Locate the cell with the specified text and output its [X, Y] center coordinate. 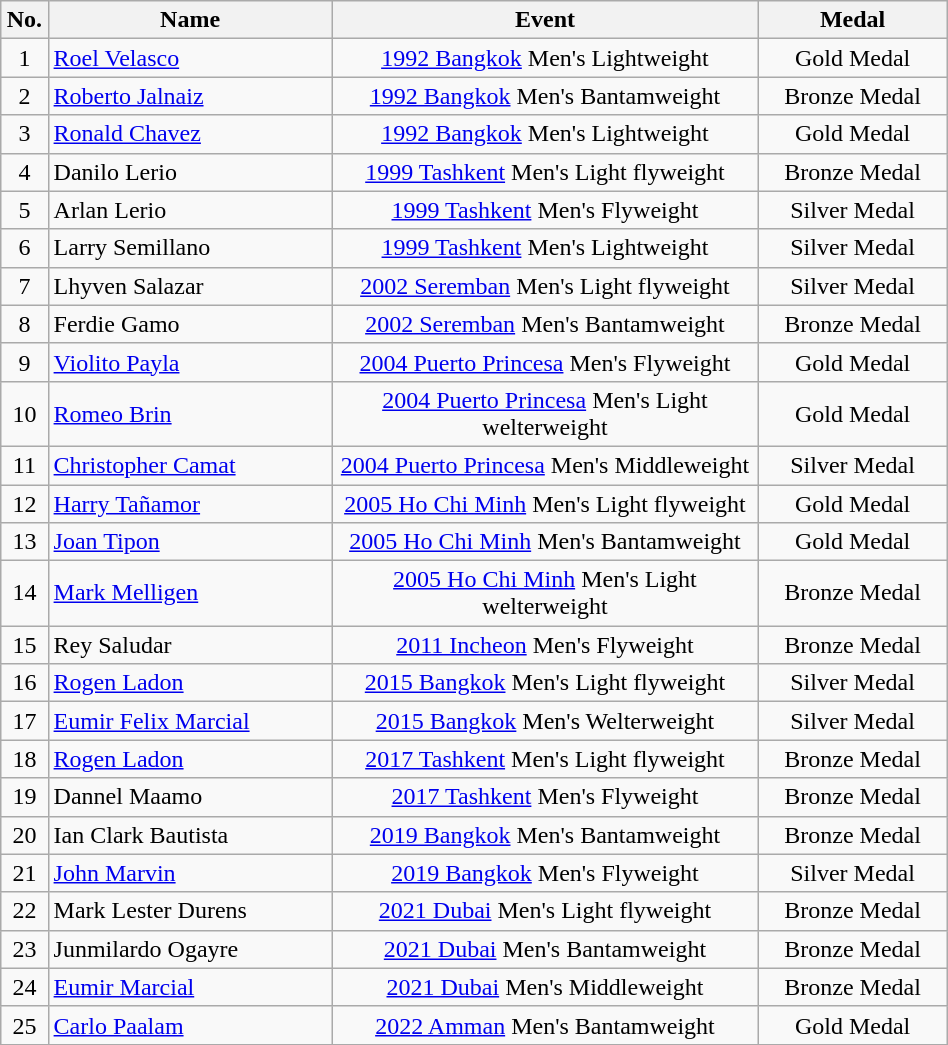
12 [24, 503]
Carlo Paalam [190, 1025]
Ferdie Gamo [190, 324]
2021 Dubai Men's Bantamweight [545, 949]
21 [24, 873]
Harry Tañamor [190, 503]
Rey Saludar [190, 645]
9 [24, 362]
14 [24, 594]
John Marvin [190, 873]
8 [24, 324]
Eumir Marcial [190, 987]
Christopher Camat [190, 465]
2022 Amman Men's Bantamweight [545, 1025]
2015 Bangkok Men's Light flyweight [545, 683]
2004 Puerto Princesa Men's Middleweight [545, 465]
5 [24, 210]
6 [24, 248]
Roel Velasco [190, 58]
24 [24, 987]
2017 Tashkent Men's Flyweight [545, 797]
Medal [852, 20]
Larry Semillano [190, 248]
Junmilardo Ogayre [190, 949]
Romeo Brin [190, 414]
Roberto Jalnaiz [190, 96]
23 [24, 949]
Ronald Chavez [190, 134]
Ian Clark Bautista [190, 835]
Arlan Lerio [190, 210]
Violito Payla [190, 362]
13 [24, 542]
15 [24, 645]
Joan Tipon [190, 542]
2005 Ho Chi Minh Men's Bantamweight [545, 542]
2019 Bangkok Men's Flyweight [545, 873]
2011 Incheon Men's Flyweight [545, 645]
1999 Tashkent Men's Flyweight [545, 210]
Mark Melligen [190, 594]
Dannel Maamo [190, 797]
2021 Dubai Men's Light flyweight [545, 911]
2005 Ho Chi Minh Men's Light welterweight [545, 594]
2015 Bangkok Men's Welterweight [545, 721]
20 [24, 835]
2002 Seremban Men's Bantamweight [545, 324]
Danilo Lerio [190, 172]
3 [24, 134]
2021 Dubai Men's Middleweight [545, 987]
2019 Bangkok Men's Bantamweight [545, 835]
1999 Tashkent Men's Light flyweight [545, 172]
1992 Bangkok Men's Bantamweight [545, 96]
1 [24, 58]
17 [24, 721]
18 [24, 759]
1999 Tashkent Men's Lightweight [545, 248]
11 [24, 465]
7 [24, 286]
2004 Puerto Princesa Men's Light welterweight [545, 414]
2005 Ho Chi Minh Men's Light flyweight [545, 503]
2004 Puerto Princesa Men's Flyweight [545, 362]
10 [24, 414]
Name [190, 20]
Eumir Felix Marcial [190, 721]
19 [24, 797]
2 [24, 96]
4 [24, 172]
Lhyven Salazar [190, 286]
25 [24, 1025]
2017 Tashkent Men's Light flyweight [545, 759]
22 [24, 911]
Mark Lester Durens [190, 911]
16 [24, 683]
No. [24, 20]
2002 Seremban Men's Light flyweight [545, 286]
Event [545, 20]
